Output the [x, y] coordinate of the center of the cell containing the given text.  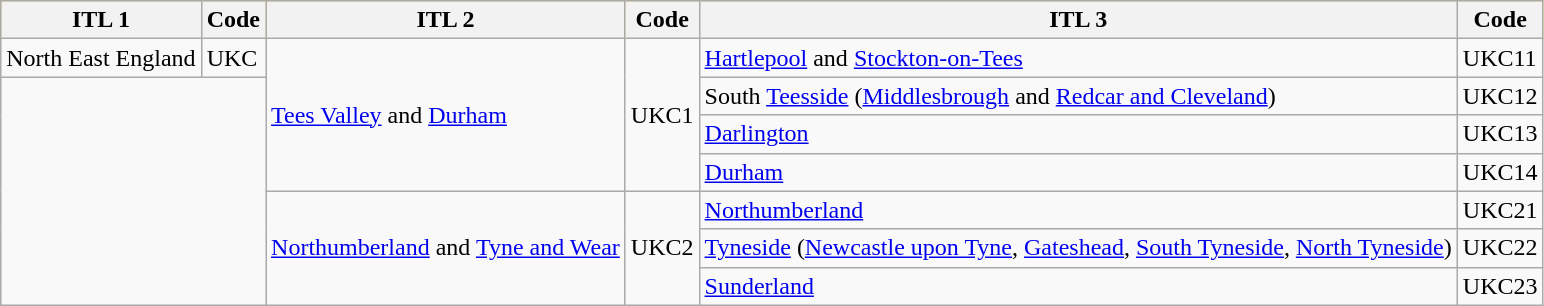
UKC14 [1500, 172]
North East England [101, 58]
Northumberland [1078, 210]
UKC22 [1500, 248]
Durham [1078, 172]
Darlington [1078, 134]
South Teesside (Middlesbrough and Redcar and Cleveland) [1078, 96]
UKC13 [1500, 134]
ITL 1 [101, 20]
UKC1 [662, 115]
UKC23 [1500, 286]
Northumberland and Tyne and Wear [446, 248]
UKC11 [1500, 58]
UKC21 [1500, 210]
ITL 3 [1078, 20]
Sunderland [1078, 286]
UKC12 [1500, 96]
ITL 2 [446, 20]
Hartlepool and Stockton-on-Tees [1078, 58]
UKC2 [662, 248]
UKC [233, 58]
Tees Valley and Durham [446, 115]
Tyneside (Newcastle upon Tyne, Gateshead, South Tyneside, North Tyneside) [1078, 248]
